For the text-containing cell, return its midpoint in [x, y] coordinate format. 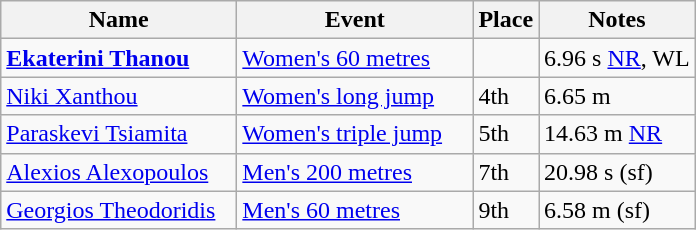
Men's 200 metres [355, 172]
14.63 m NR [618, 134]
20.98 s (sf) [618, 172]
5th [506, 134]
Place [506, 20]
Event [355, 20]
Men's 60 metres [355, 210]
Women's 60 metres [355, 58]
6.58 m (sf) [618, 210]
Women's triple jump [355, 134]
Ekaterini Thanou [119, 58]
Notes [618, 20]
Georgios Theodoridis [119, 210]
9th [506, 210]
Paraskevi Tsiamita [119, 134]
Women's long jump [355, 96]
Name [119, 20]
Alexios Alexopoulos [119, 172]
6.96 s NR, WL [618, 58]
Niki Xanthou [119, 96]
7th [506, 172]
6.65 m [618, 96]
4th [506, 96]
